Capture the cell that displays the provided text and extract its [X, Y] central coordinate. 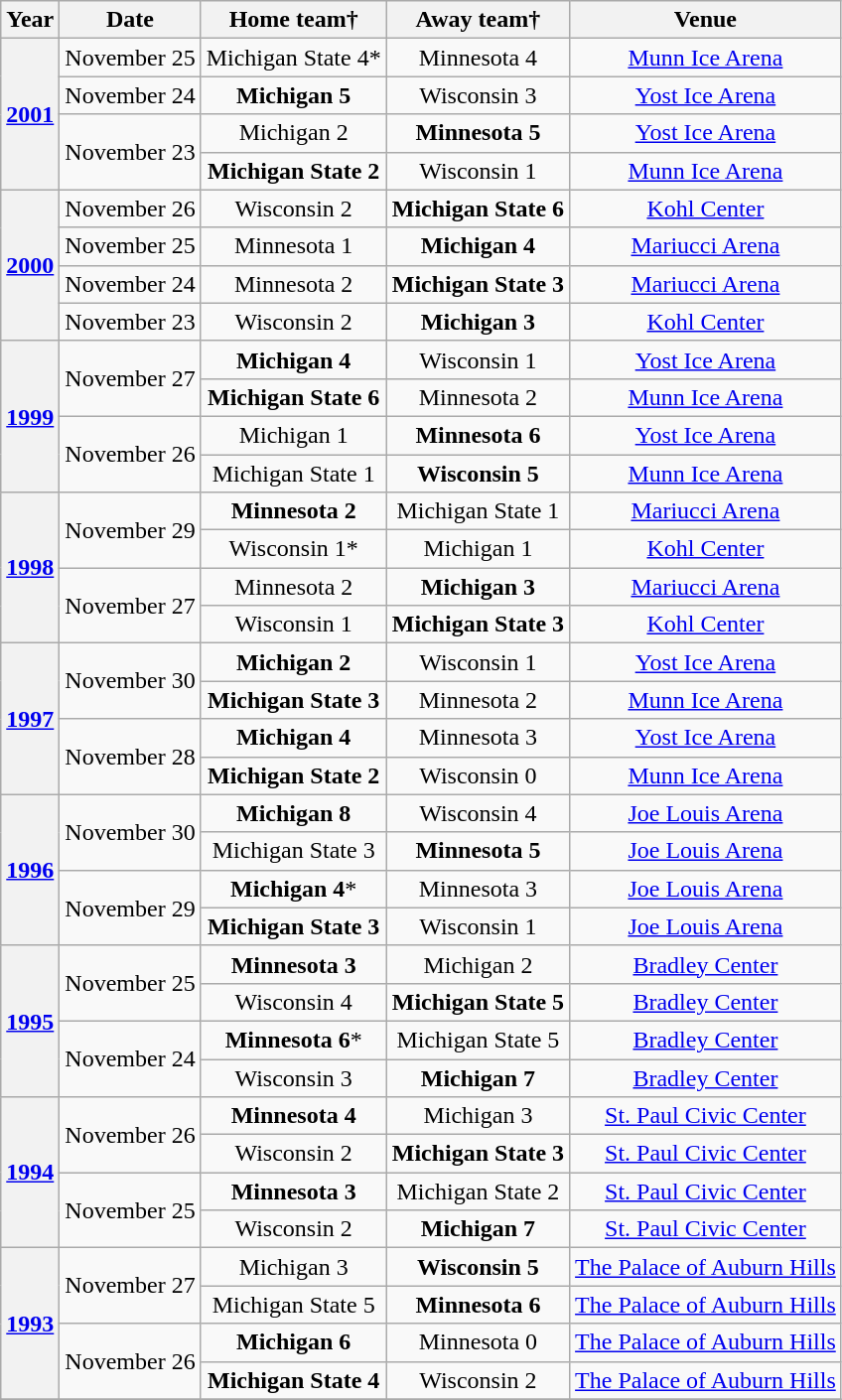
1993 [30, 1324]
1998 [30, 568]
2000 [30, 265]
Wisconsin 0 [478, 775]
Michigan 4* [294, 889]
2001 [30, 114]
Away team† [478, 20]
Michigan State 4 [294, 1380]
Minnesota 1 [294, 246]
Venue [706, 20]
November 28 [130, 757]
Michigan 8 [294, 813]
Minnesota 0 [478, 1342]
Minnesota 6* [294, 1040]
Michigan 6 [294, 1342]
Date [130, 20]
1997 [30, 719]
1994 [30, 1173]
Michigan State 4* [294, 58]
Home team† [294, 20]
1996 [30, 870]
Michigan 5 [294, 95]
1999 [30, 416]
1995 [30, 1021]
Year [30, 20]
Wisconsin 1* [294, 549]
